Output the [x, y] coordinate of the center of the cell containing the given text.  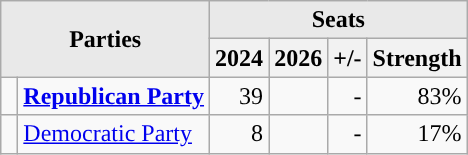
17% [417, 134]
83% [417, 96]
Republican Party [114, 96]
Parties [106, 39]
+/- [348, 58]
2026 [298, 58]
8 [240, 134]
39 [240, 96]
Strength [417, 58]
Democratic Party [114, 134]
2024 [240, 58]
Seats [338, 20]
